Locate the cell with the specified text and output its [x, y] center coordinate. 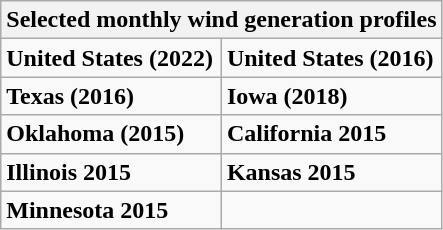
Texas (2016) [112, 96]
Iowa (2018) [332, 96]
Minnesota 2015 [112, 210]
United States (2016) [332, 58]
Illinois 2015 [112, 172]
Oklahoma (2015) [112, 134]
Kansas 2015 [332, 172]
Selected monthly wind generation profiles [222, 20]
California 2015 [332, 134]
United States (2022) [112, 58]
